Capture the cell that displays the provided text and extract its [x, y] central coordinate. 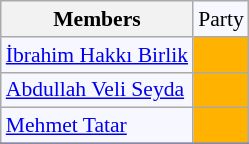
İbrahim Hakkı Birlik [97, 55]
Party [221, 19]
Abdullah Veli Seyda [97, 90]
Members [97, 19]
Mehmet Tatar [97, 126]
